Provide the (X, Y) coordinate of the cell's center where the given text is located.  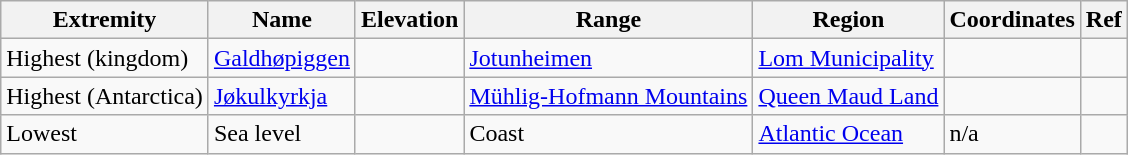
Coordinates (1012, 20)
Region (848, 20)
Sea level (282, 134)
Lowest (105, 134)
Galdhøpiggen (282, 58)
Highest (Antarctica) (105, 96)
Name (282, 20)
Queen Maud Land (848, 96)
Ref (1104, 20)
Lom Municipality (848, 58)
Atlantic Ocean (848, 134)
Highest (kingdom) (105, 58)
Range (608, 20)
Elevation (409, 20)
Mühlig-Hofmann Mountains (608, 96)
Coast (608, 134)
Jøkulkyrkja (282, 96)
n/a (1012, 134)
Extremity (105, 20)
Jotunheimen (608, 58)
